Capture the cell that displays the provided text and extract its (x, y) central coordinate. 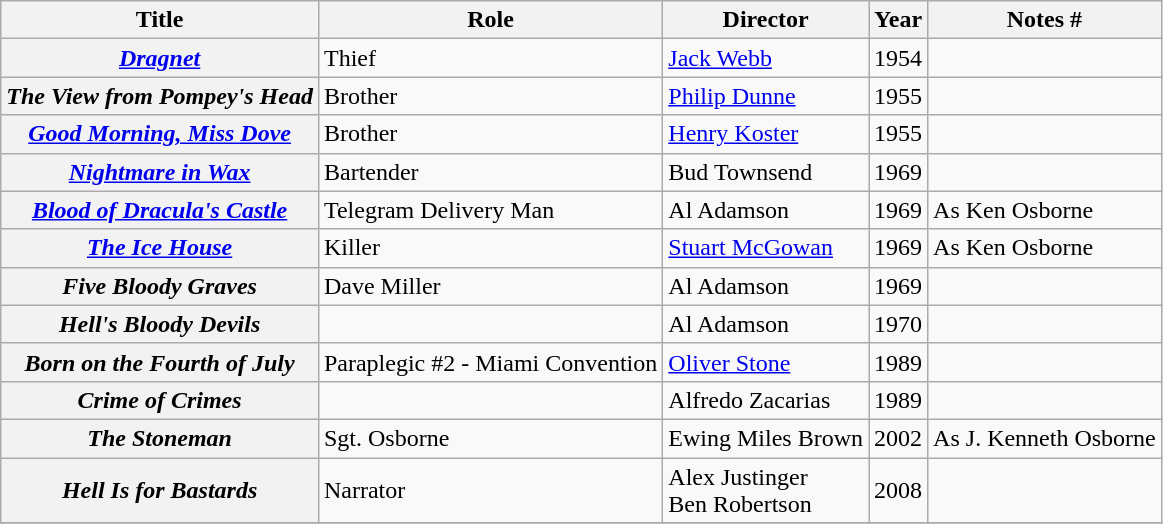
Killer (490, 248)
Oliver Stone (766, 362)
Blood of Dracula's Castle (160, 210)
Paraplegic #2 - Miami Convention (490, 362)
Bartender (490, 172)
Notes # (1045, 20)
Good Morning, Miss Dove (160, 134)
Ewing Miles Brown (766, 438)
The View from Pompey's Head (160, 96)
2002 (898, 438)
Alex JustingerBen Robertson (766, 490)
As J. Kenneth Osborne (1045, 438)
1970 (898, 324)
Dragnet (160, 58)
Thief (490, 58)
Sgt. Osborne (490, 438)
1954 (898, 58)
Henry Koster (766, 134)
Hell Is for Bastards (160, 490)
Hell's Bloody Devils (160, 324)
2008 (898, 490)
Year (898, 20)
Nightmare in Wax (160, 172)
Telegram Delivery Man (490, 210)
Director (766, 20)
The Ice House (160, 248)
Stuart McGowan (766, 248)
The Stoneman (160, 438)
Jack Webb (766, 58)
Narrator (490, 490)
Philip Dunne (766, 96)
Role (490, 20)
Crime of Crimes (160, 400)
Born on the Fourth of July (160, 362)
Bud Townsend (766, 172)
Dave Miller (490, 286)
Five Bloody Graves (160, 286)
Alfredo Zacarias (766, 400)
Title (160, 20)
